Find where the given text appears and provide that cell's center as (x, y) coordinate. 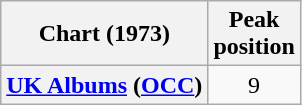
Peakposition (254, 34)
9 (254, 85)
Chart (1973) (104, 34)
UK Albums (OCC) (104, 85)
